Detect which cell encompasses the target text, then output its [X, Y] center coordinate. 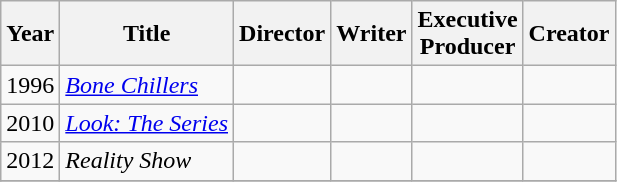
Year [30, 34]
ExecutiveProducer [468, 34]
2012 [30, 161]
Bone Chillers [147, 85]
Director [282, 34]
2010 [30, 123]
Reality Show [147, 161]
Writer [372, 34]
1996 [30, 85]
Title [147, 34]
Look: The Series [147, 123]
Creator [569, 34]
